Output the [x, y] coordinate of the center of the cell containing the given text.  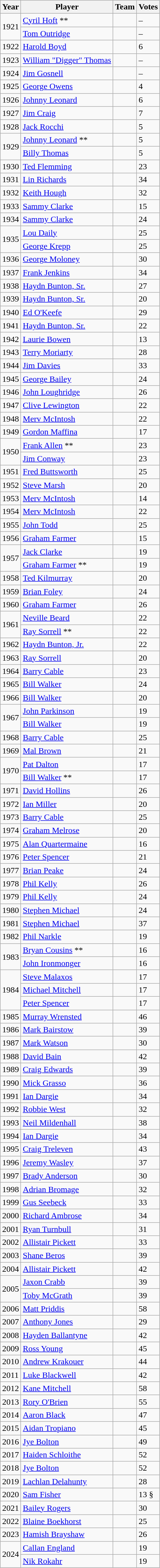
2024 [10, 1554]
Ryan Turnbull [67, 1229]
2004 [10, 1269]
Toby McGrath [67, 1295]
1984 [10, 990]
Tom Outridge [67, 34]
47 [148, 1415]
1985 [10, 1017]
1974 [10, 831]
Phil Narkle [67, 937]
Anthony Jones [67, 1322]
2020 [10, 1495]
2009 [10, 1348]
Shane Beros [67, 1256]
2002 [10, 1242]
1950 [10, 452]
1969 [10, 751]
Ted Kilmurray [67, 578]
Steve Marsh [67, 485]
1943 [10, 352]
David Bain [67, 1056]
Pat Dalton [67, 764]
Bailey Rogers [67, 1508]
Votes [148, 7]
4 [148, 87]
1973 [10, 817]
Neil Mildenhall [67, 1123]
1968 [10, 737]
2007 [10, 1322]
2021 [10, 1508]
1940 [10, 312]
1995 [10, 1149]
Andrew Krakouer [67, 1362]
1975 [10, 844]
Richard Ambrose [67, 1216]
Frank Allen ** [67, 445]
1993 [10, 1123]
2001 [10, 1229]
2014 [10, 1415]
2010 [10, 1362]
Team [125, 7]
George Owens [67, 87]
2012 [10, 1388]
Brian Peake [67, 870]
Mick Grasso [67, 1083]
Year [10, 7]
1932 [10, 193]
2011 [10, 1375]
1948 [10, 419]
1989 [10, 1070]
1930 [10, 166]
1982 [10, 937]
Gus Seebeck [67, 1202]
14 [148, 498]
2013 [10, 1402]
1998 [10, 1189]
1923 [10, 60]
Kane Mitchell [67, 1388]
William "Digger" Thomas [67, 60]
7 [148, 113]
1941 [10, 326]
Hayden Ballantyne [67, 1335]
1957 [10, 558]
Jim Gosnell [67, 73]
Harold Boyd [67, 47]
1929 [10, 146]
1949 [10, 432]
1964 [10, 671]
2015 [10, 1428]
38 [148, 1123]
Graham Melrose [67, 831]
1961 [10, 625]
Ray Sorrell [67, 658]
2023 [10, 1534]
1990 [10, 1083]
Laurie Bowen [67, 339]
1967 [10, 718]
2022 [10, 1521]
John Todd [67, 525]
1954 [10, 512]
2000 [10, 1216]
Jeremy Wasley [67, 1162]
Haiden Schloithe [67, 1455]
Nik Rokahr [67, 1561]
Fred Buttsworth [67, 472]
1953 [10, 498]
Brian Foley [67, 592]
1931 [10, 180]
Frank Jenkins [67, 273]
1947 [10, 406]
Blaine Boekhorst [67, 1521]
1991 [10, 1096]
2018 [10, 1468]
1924 [10, 73]
1999 [10, 1202]
1942 [10, 339]
1994 [10, 1136]
Callan England [67, 1548]
Michael Mitchell [67, 990]
1981 [10, 923]
1962 [10, 645]
1978 [10, 884]
Sam Fisher [67, 1495]
44 [148, 1362]
43 [148, 1149]
2006 [10, 1309]
David Hollins [67, 790]
Cyril Hoft ** [67, 20]
13 [148, 339]
Ed O'Keefe [67, 312]
Lou Daily [67, 233]
49 [148, 1442]
Billy Thomas [67, 153]
2003 [10, 1256]
1958 [10, 578]
1936 [10, 259]
1951 [10, 472]
Luke Blackwell [67, 1375]
1986 [10, 1030]
Ross Young [67, 1348]
Jim Craig [67, 113]
1997 [10, 1176]
Craig Edwards [67, 1070]
27 [148, 286]
1988 [10, 1056]
1966 [10, 698]
Haydn Bunton, Jr. [67, 645]
Neville Beard [67, 618]
George Bailey [67, 379]
2017 [10, 1455]
1960 [10, 605]
Jim Davies [67, 365]
1933 [10, 206]
Hamish Brayshaw [67, 1534]
Rory O'Brien [67, 1402]
Adrian Bromage [67, 1189]
1987 [10, 1043]
1938 [10, 286]
1992 [10, 1109]
Jack Rocchi [67, 126]
1983 [10, 957]
1928 [10, 126]
Jack Clarke [67, 551]
Aaron Black [67, 1415]
1926 [10, 100]
1934 [10, 220]
2019 [10, 1481]
1935 [10, 239]
Ian Miller [67, 804]
1971 [10, 790]
Jim Conway [67, 459]
Bryan Cousins ** [67, 950]
36 [148, 1083]
Ted Flemming [67, 166]
Lin Richards [67, 180]
1965 [10, 684]
1944 [10, 365]
Brady Anderson [67, 1176]
Matt Priddis [67, 1309]
George Moloney [67, 259]
1977 [10, 870]
1959 [10, 592]
Aidan Tropiano [67, 1428]
1996 [10, 1162]
2008 [10, 1335]
1970 [10, 771]
1946 [10, 392]
Lachlan Delahunty [67, 1481]
Alan Quartermaine [67, 844]
1955 [10, 525]
1921 [10, 27]
Mark Watson [67, 1043]
Graham Farmer ** [67, 565]
John Loughridge [67, 392]
Clive Lewington [67, 406]
Steve Malaxos [67, 976]
John Ironmonger [67, 963]
Mal Brown [67, 751]
John Parkinson [67, 711]
1979 [10, 897]
1976 [10, 857]
Johnny Leonard ** [67, 140]
Gordon Maffina [67, 432]
1927 [10, 113]
1939 [10, 299]
2016 [10, 1442]
1963 [10, 658]
1925 [10, 87]
1980 [10, 910]
Keith Hough [67, 193]
1922 [10, 47]
George Krepp [67, 246]
2005 [10, 1289]
1956 [10, 538]
Murray Wrensted [67, 1017]
Robbie West [67, 1109]
1937 [10, 273]
Ray Sorrell ** [67, 631]
1972 [10, 804]
1952 [10, 485]
Bill Walker ** [67, 777]
Terry Moriarty [67, 352]
Craig Treleven [67, 1149]
13 § [148, 1495]
46 [148, 1017]
55 [148, 1402]
31 [148, 1229]
Player [67, 7]
Johnny Leonard [67, 100]
Mark Bairstow [67, 1030]
1945 [10, 379]
Jaxon Crabb [67, 1282]
